For the text-containing cell, return its midpoint in (X, Y) coordinate format. 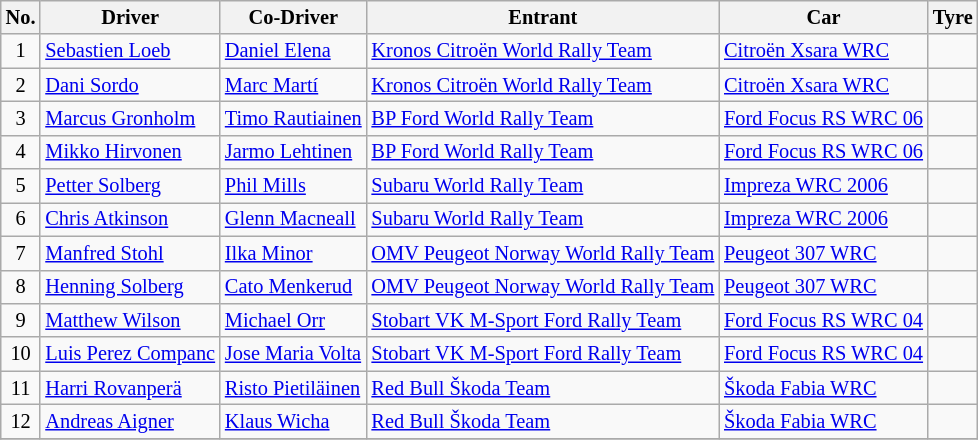
Driver (130, 17)
3 (21, 118)
2 (21, 85)
Risto Pietiläinen (294, 388)
Co-Driver (294, 17)
Entrant (544, 17)
Michael Orr (294, 320)
12 (21, 421)
Sebastien Loeb (130, 51)
7 (21, 253)
1 (21, 51)
Dani Sordo (130, 85)
Phil Mills (294, 186)
Manfred Stohl (130, 253)
8 (21, 287)
Chris Atkinson (130, 219)
Ilka Minor (294, 253)
Cato Menkerud (294, 287)
Timo Rautiainen (294, 118)
5 (21, 186)
Daniel Elena (294, 51)
Jose Maria Volta (294, 354)
No. (21, 17)
4 (21, 152)
9 (21, 320)
Matthew Wilson (130, 320)
Luis Perez Companc (130, 354)
Marc Martí (294, 85)
Glenn Macneall (294, 219)
Henning Solberg (130, 287)
Petter Solberg (130, 186)
Jarmo Lehtinen (294, 152)
Andreas Aigner (130, 421)
11 (21, 388)
Klaus Wicha (294, 421)
10 (21, 354)
6 (21, 219)
Marcus Gronholm (130, 118)
Harri Rovanperä (130, 388)
Tyre (953, 17)
Car (824, 17)
Mikko Hirvonen (130, 152)
